Return [X, Y] of the center of cell containing provided text 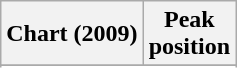
Chart (2009) [72, 34]
Peakposition [189, 34]
